Output the [X, Y] coordinate of the center of the cell containing the given text.  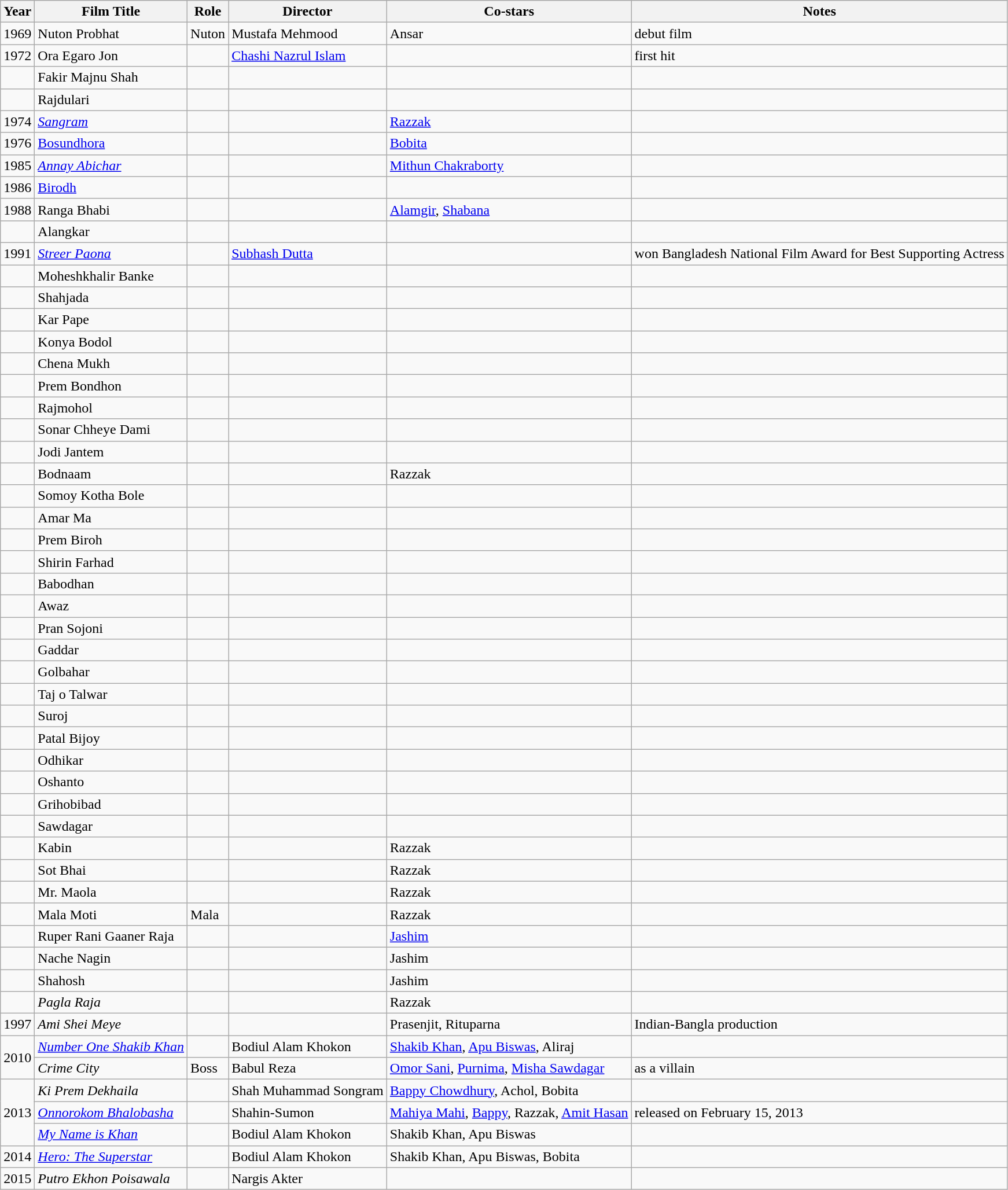
Subhash Dutta [308, 253]
Mithun Chakraborty [509, 165]
Ansar [509, 34]
Kabin [111, 848]
Mustafa Mehmood [308, 34]
Shakib Khan, Apu Biswas, Bobita [509, 1156]
Ami Shei Meye [111, 1025]
Sonar Chheye Dami [111, 430]
1991 [17, 253]
Ranga Bhabi [111, 209]
Co-stars [509, 12]
Ora Egaro Jon [111, 56]
Chena Mukh [111, 364]
Mala Moti [111, 914]
won Bangladesh National Film Award for Best Supporting Actress [819, 253]
Sawdagar [111, 826]
Fakir Majnu Shah [111, 78]
Awaz [111, 606]
Film Title [111, 12]
Nache Nagin [111, 958]
Gaddar [111, 650]
Notes [819, 12]
Shirin Farhad [111, 562]
Mala [208, 914]
My Name is Khan [111, 1134]
Bodnaam [111, 474]
Jodi Jantem [111, 452]
1974 [17, 121]
Pagla Raja [111, 1003]
Bobita [509, 143]
Taj o Talwar [111, 694]
Hero: The Superstar [111, 1156]
Bosundhora [111, 143]
Shahjada [111, 298]
Omor Sani, Purnima, Misha Sawdagar [509, 1069]
Chashi Nazrul Islam [308, 56]
Konya Bodol [111, 342]
1997 [17, 1025]
Rajdulari [111, 100]
Prem Biroh [111, 540]
Grihobibad [111, 804]
Golbahar [111, 672]
Sangram [111, 121]
Sot Bhai [111, 870]
as a villain [819, 1069]
debut film [819, 34]
Mr. Maola [111, 892]
Director [308, 12]
Shah Muhammad Songram [308, 1090]
1988 [17, 209]
Indian-Bangla production [819, 1025]
Shahosh [111, 981]
Kar Pape [111, 320]
Prem Bondhon [111, 386]
Onnorokom Bhalobasha [111, 1112]
Putro Ekhon Poisawala [111, 1178]
Babul Reza [308, 1069]
Annay Abichar [111, 165]
Bappy Chowdhury, Achol, Bobita [509, 1090]
Boss [208, 1069]
Alamgir, Shabana [509, 209]
Birodh [111, 187]
Shahin-Sumon [308, 1112]
1972 [17, 56]
Crime City [111, 1069]
Number One Shakib Khan [111, 1047]
Streer Paona [111, 253]
2014 [17, 1156]
Shakib Khan, Apu Biswas [509, 1134]
Odhikar [111, 760]
Amar Ma [111, 518]
Moheshkhalir Banke [111, 276]
Rajmohol [111, 408]
1986 [17, 187]
Prasenjit, Rituparna [509, 1025]
Mahiya Mahi, Bappy, Razzak, Amit Hasan [509, 1112]
Ki Prem Dekhaila [111, 1090]
2015 [17, 1178]
Babodhan [111, 584]
1985 [17, 165]
1969 [17, 34]
Year [17, 12]
Shakib Khan, Apu Biswas, Aliraj [509, 1047]
2010 [17, 1058]
Ruper Rani Gaaner Raja [111, 936]
2013 [17, 1112]
Role [208, 12]
Pran Sojoni [111, 628]
Alangkar [111, 231]
first hit [819, 56]
Nuton Probhat [111, 34]
Oshanto [111, 782]
Suroj [111, 716]
Patal Bijoy [111, 738]
Nargis Akter [308, 1178]
released on February 15, 2013 [819, 1112]
1976 [17, 143]
Nuton [208, 34]
Somoy Kotha Bole [111, 496]
